Detect which cell encompasses the target text, then output its [X, Y] center coordinate. 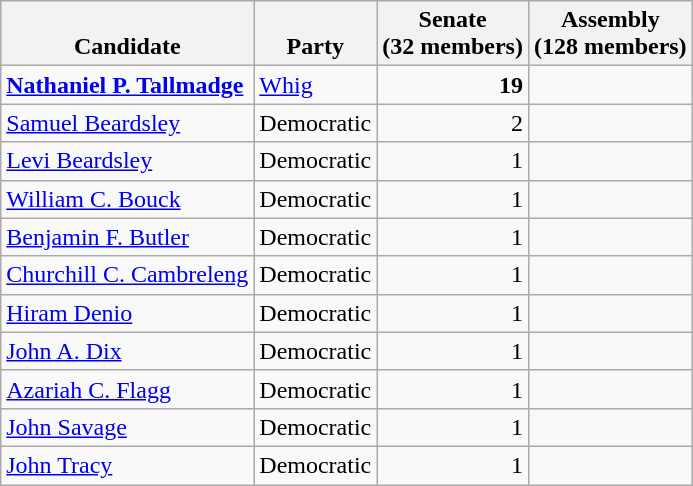
John Savage [128, 427]
William C. Bouck [128, 199]
Levi Beardsley [128, 161]
John Tracy [128, 465]
Samuel Beardsley [128, 123]
Azariah C. Flagg [128, 389]
John A. Dix [128, 351]
Assembly (128 members) [610, 34]
Churchill C. Cambreleng [128, 275]
Benjamin F. Butler [128, 237]
Senate (32 members) [453, 34]
Party [316, 34]
Candidate [128, 34]
19 [453, 85]
Hiram Denio [128, 313]
Whig [316, 85]
2 [453, 123]
Nathaniel P. Tallmadge [128, 85]
